From the cell containing the given text, extract its center point as [X, Y] coordinate. 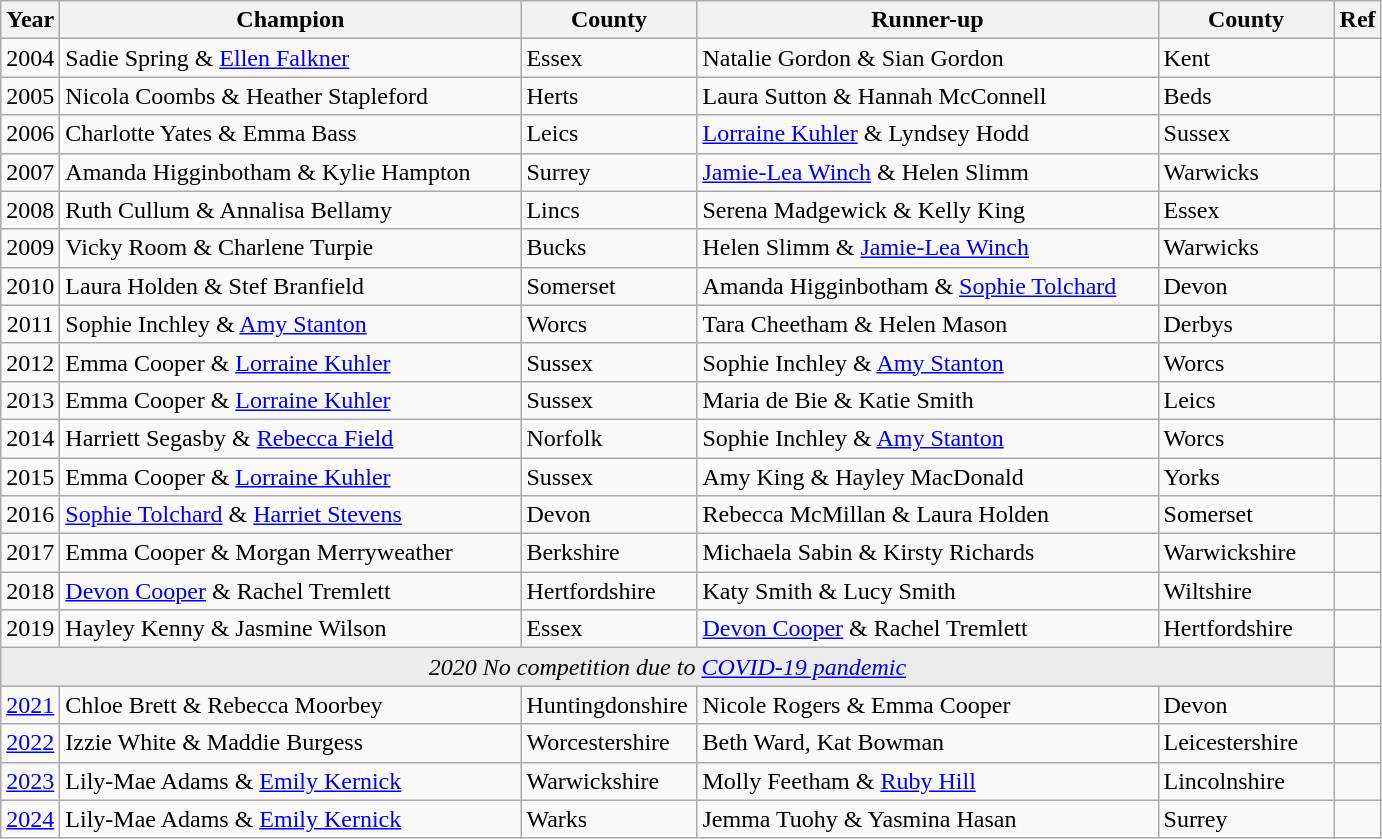
Helen Slimm & Jamie-Lea Winch [928, 248]
Rebecca McMillan & Laura Holden [928, 515]
Champion [290, 20]
Amy King & Hayley MacDonald [928, 477]
2024 [30, 819]
Yorks [1246, 477]
2016 [30, 515]
Year [30, 20]
Lincs [609, 210]
2012 [30, 362]
2022 [30, 743]
Wiltshire [1246, 591]
2017 [30, 553]
Leicestershire [1246, 743]
2023 [30, 781]
Amanda Higginbotham & Sophie Tolchard [928, 286]
2013 [30, 400]
Maria de Bie & Katie Smith [928, 400]
Herts [609, 96]
2019 [30, 629]
Tara Cheetham & Helen Mason [928, 324]
Derbys [1246, 324]
2009 [30, 248]
Sadie Spring & Ellen Falkner [290, 58]
2018 [30, 591]
Beds [1246, 96]
Jemma Tuohy & Yasmina Hasan [928, 819]
Nicole Rogers & Emma Cooper [928, 705]
Katy Smith & Lucy Smith [928, 591]
Harriett Segasby & Rebecca Field [290, 438]
Berkshire [609, 553]
Ruth Cullum & Annalisa Bellamy [290, 210]
2010 [30, 286]
Nicola Coombs & Heather Stapleford [290, 96]
Huntingdonshire [609, 705]
Vicky Room & Charlene Turpie [290, 248]
2014 [30, 438]
2007 [30, 172]
Michaela Sabin & Kirsty Richards [928, 553]
2008 [30, 210]
Ref [1358, 20]
Lincolnshire [1246, 781]
2005 [30, 96]
Emma Cooper & Morgan Merryweather [290, 553]
Chloe Brett & Rebecca Moorbey [290, 705]
Izzie White & Maddie Burgess [290, 743]
Worcestershire [609, 743]
Lorraine Kuhler & Lyndsey Hodd [928, 134]
Serena Madgewick & Kelly King [928, 210]
Norfolk [609, 438]
2004 [30, 58]
Beth Ward, Kat Bowman [928, 743]
Natalie Gordon & Sian Gordon [928, 58]
2021 [30, 705]
Runner-up [928, 20]
Laura Sutton & Hannah McConnell [928, 96]
2015 [30, 477]
Bucks [609, 248]
Warks [609, 819]
Laura Holden & Stef Branfield [290, 286]
Amanda Higginbotham & Kylie Hampton [290, 172]
Charlotte Yates & Emma Bass [290, 134]
2020 No competition due to COVID-19 pandemic [668, 667]
Hayley Kenny & Jasmine Wilson [290, 629]
Kent [1246, 58]
2006 [30, 134]
Sophie Tolchard & Harriet Stevens [290, 515]
Molly Feetham & Ruby Hill [928, 781]
2011 [30, 324]
Jamie-Lea Winch & Helen Slimm [928, 172]
